Detect which cell encompasses the target text, then output its [X, Y] center coordinate. 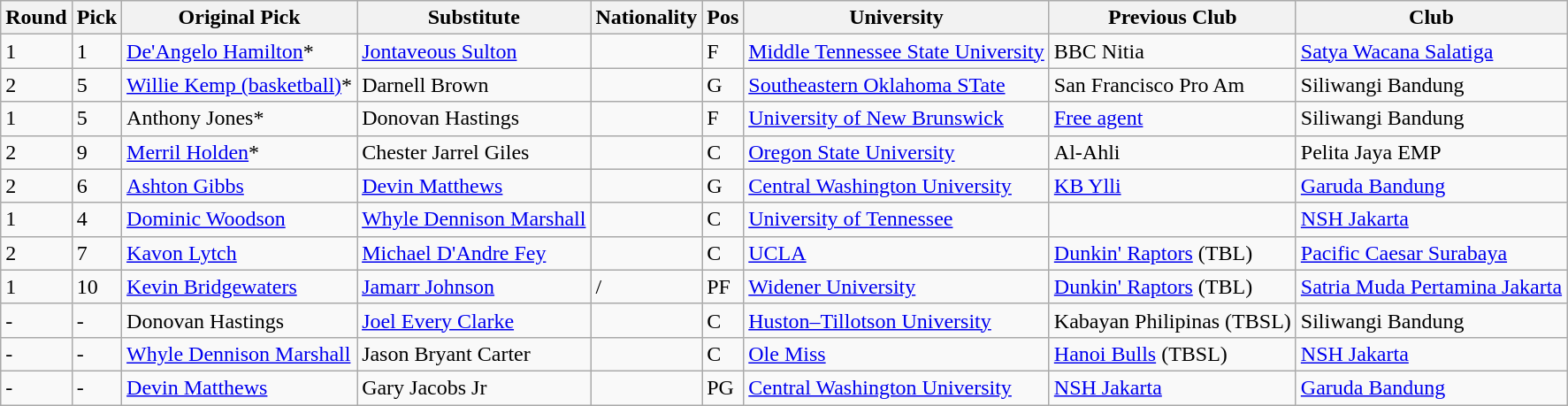
Widener University [897, 287]
Previous Club [1173, 18]
Kavon Lytch [240, 253]
Pelita Jaya EMP [1431, 152]
Free agent [1173, 119]
BBC Nitia [1173, 51]
Dominic Woodson [240, 219]
Nationality [646, 18]
PF [723, 287]
Joel Every Clarke [474, 320]
10 [96, 287]
Original Pick [240, 18]
PG [723, 387]
De'Angelo Hamilton* [240, 51]
Hanoi Bulls (TBSL) [1173, 354]
Chester Jarrel Giles [474, 152]
Kabayan Philipinas (TBSL) [1173, 320]
Pick [96, 18]
/ [646, 287]
Middle Tennessee State University [897, 51]
Club [1431, 18]
Anthony Jones* [240, 119]
Huston–Tillotson University [897, 320]
Kevin Bridgewaters [240, 287]
University of New Brunswick [897, 119]
Southeastern Oklahoma STate [897, 85]
Ole Miss [897, 354]
Round [36, 18]
Ashton Gibbs [240, 186]
Pacific Caesar Surabaya [1431, 253]
Merril Holden* [240, 152]
Willie Kemp (basketball)* [240, 85]
University [897, 18]
Darnell Brown [474, 85]
9 [96, 152]
Jamarr Johnson [474, 287]
4 [96, 219]
Gary Jacobs Jr [474, 387]
Oregon State University [897, 152]
Jontaveous Sulton [474, 51]
KB Ylli [1173, 186]
University of Tennessee [897, 219]
Satria Muda Pertamina Jakarta [1431, 287]
Satya Wacana Salatiga [1431, 51]
Jason Bryant Carter [474, 354]
6 [96, 186]
UCLA [897, 253]
San Francisco Pro Am [1173, 85]
Substitute [474, 18]
Pos [723, 18]
7 [96, 253]
Michael D'Andre Fey [474, 253]
Al-Ahli [1173, 152]
